Find where the given text appears and provide that cell's center as (X, Y) coordinate. 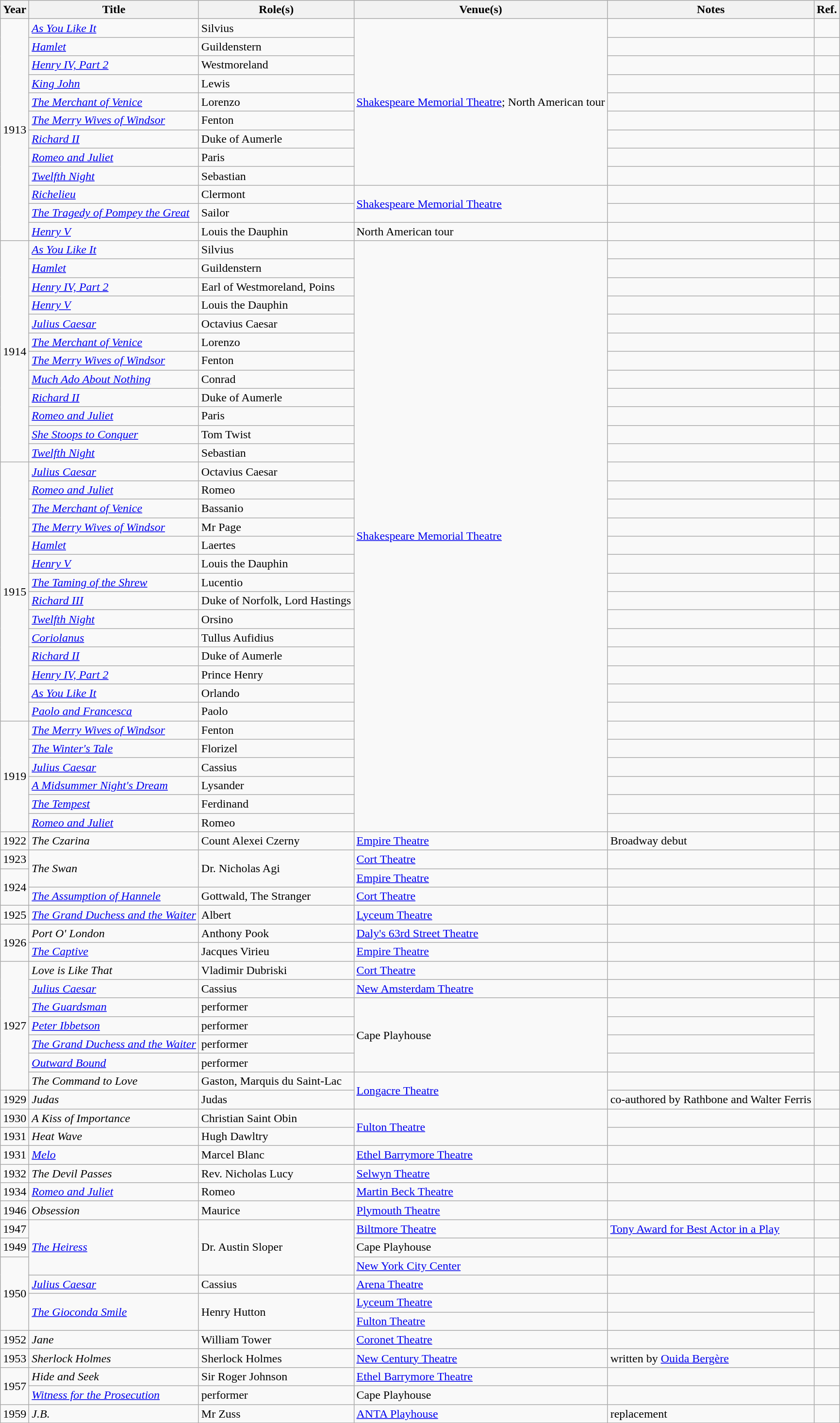
King John (114, 83)
Clermont (276, 194)
Hugh Dawltry (276, 1137)
The Taming of the Shrew (114, 582)
1949 (15, 1247)
1922 (15, 841)
The Heiress (114, 1247)
Notes (710, 10)
The Czarina (114, 841)
Tony Award for Best Actor in a Play (710, 1229)
The Tempest (114, 804)
Henry Hutton (276, 1312)
1953 (15, 1358)
1929 (15, 1099)
Lewis (276, 83)
Year (15, 10)
The Guardsman (114, 1007)
The Swan (114, 869)
Sailor (276, 213)
Anthony Pook (276, 933)
Orlando (276, 693)
Arena Theatre (480, 1284)
Heat Wave (114, 1137)
1925 (15, 915)
Daly's 63rd Street Theatre (480, 933)
Lucentio (276, 582)
A Midsummer Night's Dream (114, 785)
Venue(s) (480, 10)
New Amsterdam Theatre (480, 989)
Lysander (276, 785)
Tullus Aufidius (276, 638)
1932 (15, 1174)
Jane (114, 1340)
Love is Like That (114, 970)
Jacques Virieu (276, 952)
ANTA Playhouse (480, 1414)
Conrad (276, 379)
1926 (15, 943)
Role(s) (276, 10)
She Stoops to Conquer (114, 434)
Sir Roger Johnson (276, 1376)
1914 (15, 351)
co-authored by Rathbone and Walter Ferris (710, 1099)
Selwyn Theatre (480, 1174)
Laertes (276, 546)
Witness for the Prosecution (114, 1395)
The Tragedy of Pompey the Great (114, 213)
Port O' London (114, 933)
The Assumption of Hannele (114, 896)
written by Ouida Bergère (710, 1358)
Plymouth Theatre (480, 1210)
Christian Saint Obin (276, 1118)
Tom Twist (276, 434)
William Tower (276, 1340)
1915 (15, 591)
Westmoreland (276, 65)
1959 (15, 1414)
Rev. Nicholas Lucy (276, 1174)
Mr Page (276, 527)
1946 (15, 1210)
Much Ado About Nothing (114, 379)
Longacre Theatre (480, 1090)
New Century Theatre (480, 1358)
The Command to Love (114, 1081)
North American tour (480, 232)
Dr. Nicholas Agi (276, 869)
Count Alexei Czerny (276, 841)
Title (114, 10)
Ref. (827, 10)
1924 (15, 887)
1923 (15, 860)
New York City Center (480, 1266)
Marcel Blanc (276, 1155)
Orsino (276, 619)
The Winter's Tale (114, 748)
The Gioconda Smile (114, 1312)
1919 (15, 776)
Ferdinand (276, 804)
1934 (15, 1192)
Bassanio (276, 508)
1950 (15, 1293)
Richard III (114, 601)
1913 (15, 130)
Maurice (276, 1210)
replacement (710, 1414)
Paolo and Francesca (114, 711)
Hide and Seek (114, 1376)
Dr. Austin Sloper (276, 1247)
Richelieu (114, 194)
Biltmore Theatre (480, 1229)
The Devil Passes (114, 1174)
1927 (15, 1026)
1957 (15, 1386)
J.B. (114, 1414)
Coronet Theatre (480, 1340)
Florizel (276, 748)
1947 (15, 1229)
1952 (15, 1340)
Prince Henry (276, 675)
Vladimir Dubriski (276, 970)
A Kiss of Importance (114, 1118)
Gottwald, The Stranger (276, 896)
Peter Ibbetson (114, 1026)
Paolo (276, 711)
Coriolanus (114, 638)
Broadway debut (710, 841)
Mr Zuss (276, 1414)
Shakespeare Memorial Theatre; North American tour (480, 102)
Outward Bound (114, 1062)
Martin Beck Theatre (480, 1192)
Earl of Westmoreland, Poins (276, 287)
1930 (15, 1118)
The Captive (114, 952)
Melo (114, 1155)
Albert (276, 915)
Obsession (114, 1210)
Duke of Norfolk, Lord Hastings (276, 601)
Gaston, Marquis du Saint-Lac (276, 1081)
